From the cell containing the given text, extract its center point as (X, Y) coordinate. 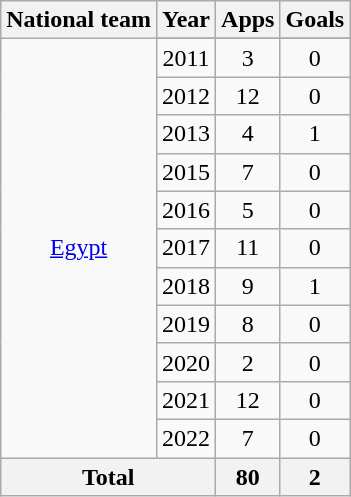
5 (248, 210)
2012 (186, 96)
3 (248, 58)
National team (79, 20)
2015 (186, 172)
2017 (186, 248)
Apps (248, 20)
2011 (186, 58)
9 (248, 286)
4 (248, 134)
80 (248, 477)
8 (248, 324)
2020 (186, 362)
2018 (186, 286)
2022 (186, 438)
2016 (186, 210)
2019 (186, 324)
Goals (315, 20)
Year (186, 20)
2013 (186, 134)
2021 (186, 400)
Total (108, 477)
11 (248, 248)
Egypt (79, 248)
